Locate the cell with the specified text and output its [X, Y] center coordinate. 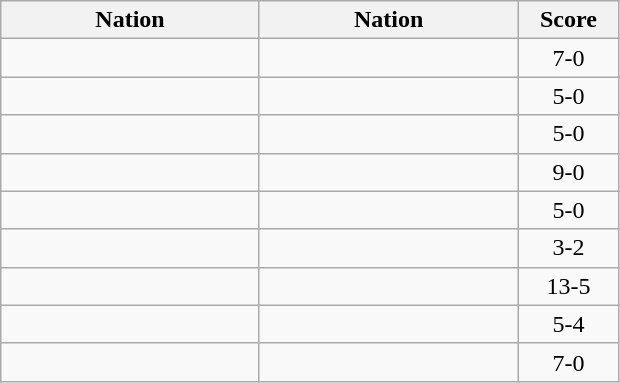
13-5 [568, 286]
Score [568, 20]
9-0 [568, 172]
3-2 [568, 248]
5-4 [568, 324]
